Identify which cell holds the provided text, then report its [X, Y] central coordinate. 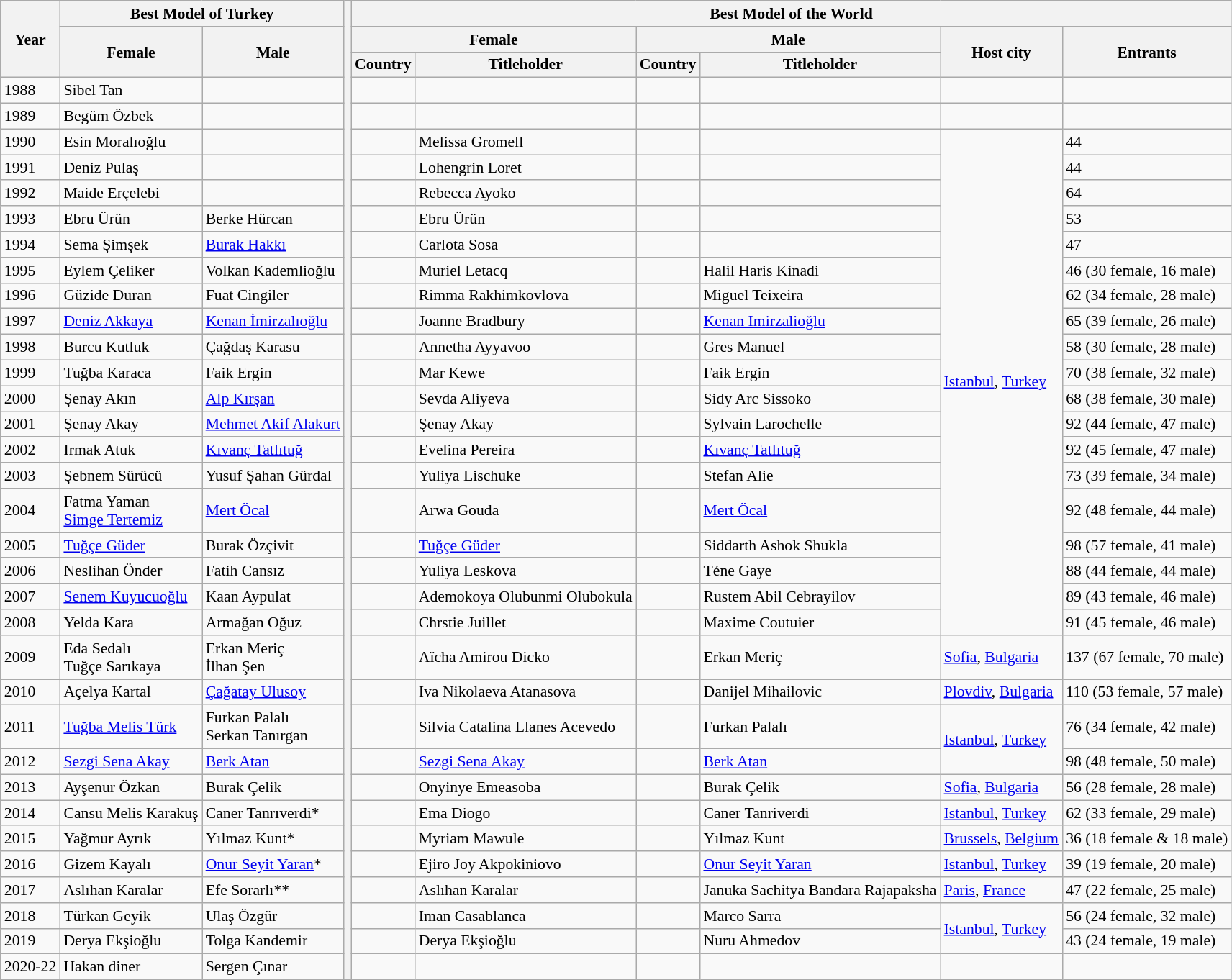
Erkan Meriçİlhan Şen [273, 658]
Begüm Özbek [131, 117]
Arwa Gouda [525, 511]
1995 [30, 271]
58 (30 female, 28 male) [1147, 348]
39 (19 female, 20 male) [1147, 865]
2007 [30, 597]
56 (24 female, 32 male) [1147, 916]
Türkan Geyik [131, 916]
Furkan Palalı [820, 727]
98 (48 female, 50 male) [1147, 762]
Tolga Kandemir [273, 942]
2014 [30, 813]
Yılmaz Kunt* [273, 839]
Annetha Ayyavoo [525, 348]
1989 [30, 117]
53 [1147, 219]
Entrants [1147, 52]
56 (28 female, 28 male) [1147, 788]
1993 [30, 219]
Miguel Teixeira [820, 296]
68 (38 female, 30 male) [1147, 399]
64 [1147, 194]
2018 [30, 916]
2012 [30, 762]
2009 [30, 658]
92 (44 female, 47 male) [1147, 425]
Hakan diner [131, 967]
Best Model of the World [792, 14]
Çağdaş Karasu [273, 348]
Yelda Kara [131, 622]
Senem Kuyucuoğlu [131, 597]
92 (48 female, 44 male) [1147, 511]
Yusuf Şahan Gürdal [273, 476]
47 [1147, 245]
Silvia Catalina Llanes Acevedo [525, 727]
Caner Tanriverdi [820, 813]
1990 [30, 142]
43 (24 female, 19 male) [1147, 942]
Melissa Gromell [525, 142]
Tuğba Melis Türk [131, 727]
Rebecca Ayoko [525, 194]
Marco Sarra [820, 916]
137 (67 female, 70 male) [1147, 658]
2003 [30, 476]
Ademokoya Olubunmi Olubokula [525, 597]
Deniz Akkaya [131, 322]
Esin Moralıoğlu [131, 142]
Gizem Kayalı [131, 865]
88 (44 female, 44 male) [1147, 571]
Siddarth Ashok Shukla [820, 545]
Gres Manuel [820, 348]
62 (34 female, 28 male) [1147, 296]
2008 [30, 622]
47 (22 female, 25 male) [1147, 890]
Best Model of Turkey [201, 14]
2013 [30, 788]
Sevda Aliyeva [525, 399]
Sergen Çınar [273, 967]
Kenan İmirzalıoğlu [273, 322]
Myriam Mawule [525, 839]
Fatma YamanSimge Tertemiz [131, 511]
Stefan Alie [820, 476]
1992 [30, 194]
Kenan Imirzalioğlu [820, 322]
1994 [30, 245]
62 (33 female, 29 male) [1147, 813]
Cansu Melis Karakuş [131, 813]
Iman Casablanca [525, 916]
2006 [30, 571]
1999 [30, 373]
Ejiro Joy Akpokiniovo [525, 865]
Çağatay Ulusoy [273, 692]
Aïcha Amirou Dicko [525, 658]
Deniz Pulaş [131, 168]
Muriel Letacq [525, 271]
Evelina Pereira [525, 450]
Şebnem Sürücü [131, 476]
Burak Özçivit [273, 545]
46 (30 female, 16 male) [1147, 271]
Ulaş Özgür [273, 916]
Téne Gaye [820, 571]
76 (34 female, 42 male) [1147, 727]
Güzide Duran [131, 296]
Kaan Aypulat [273, 597]
Rimma Rakhimkovlova [525, 296]
2019 [30, 942]
Chrstie Juillet [525, 622]
1991 [30, 168]
2015 [30, 839]
Year [30, 39]
2002 [30, 450]
Tuğba Karaca [131, 373]
Burcu Kutluk [131, 348]
Januka Sachitya Bandara Rajapaksha [820, 890]
2011 [30, 727]
2017 [30, 890]
Onur Seyit Yaran* [273, 865]
Yılmaz Kunt [820, 839]
Nuru Ahmedov [820, 942]
Lohengrin Loret [525, 168]
Mehmet Akif Alakurt [273, 425]
2001 [30, 425]
Armağan Oğuz [273, 622]
Furkan PalalıSerkan Tanırgan [273, 727]
Volkan Kademlioğlu [273, 271]
Yuliya Lischuke [525, 476]
Sylvain Larochelle [820, 425]
Ayşenur Özkan [131, 788]
Onur Seyit Yaran [820, 865]
Şenay Akın [131, 399]
Sidy Arc Sissoko [820, 399]
Danijel Mihailovic [820, 692]
2004 [30, 511]
Brussels, Belgium [1002, 839]
1998 [30, 348]
Erkan Meriç [820, 658]
1988 [30, 91]
92 (45 female, 47 male) [1147, 450]
Eda SedalıTuğçe Sarıkaya [131, 658]
89 (43 female, 46 male) [1147, 597]
Maide Erçelebi [131, 194]
Açelya Kartal [131, 692]
110 (53 female, 57 male) [1147, 692]
2000 [30, 399]
98 (57 female, 41 male) [1147, 545]
73 (39 female, 34 male) [1147, 476]
2010 [30, 692]
91 (45 female, 46 male) [1147, 622]
Host city [1002, 52]
Irmak Atuk [131, 450]
Ema Diogo [525, 813]
2020-22 [30, 967]
Fuat Cingiler [273, 296]
Caner Tanrıverdi* [273, 813]
Plovdiv, Bulgaria [1002, 692]
36 (18 female & 18 male) [1147, 839]
Onyinye Emeasoba [525, 788]
Paris, France [1002, 890]
Halil Haris Kinadi [820, 271]
Alp Kırşan [273, 399]
70 (38 female, 32 male) [1147, 373]
Iva Nikolaeva Atanasova [525, 692]
65 (39 female, 26 male) [1147, 322]
Sema Şimşek [131, 245]
Maxime Coutuier [820, 622]
Efe Sorarlı** [273, 890]
Mar Kewe [525, 373]
Carlota Sosa [525, 245]
Fatih Cansız [273, 571]
2016 [30, 865]
Eylem Çeliker [131, 271]
Berke Hürcan [273, 219]
1997 [30, 322]
Burak Hakkı [273, 245]
Rustem Abil Cebrayilov [820, 597]
2005 [30, 545]
Yağmur Ayrık [131, 839]
1996 [30, 296]
Yuliya Leskova [525, 571]
Neslihan Önder [131, 571]
Joanne Bradbury [525, 322]
Sibel Tan [131, 91]
